Pinpoint the cell where the given text exists, returning its (X, Y) midpoint coordinate. 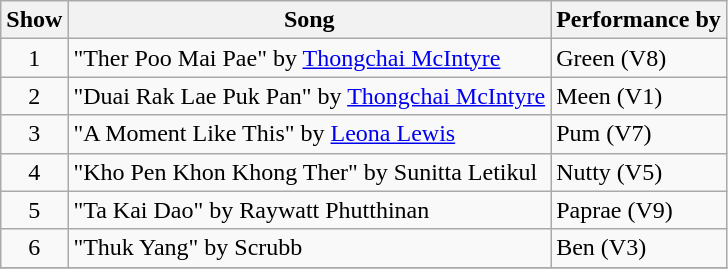
Song (310, 20)
5 (34, 210)
"Duai Rak Lae Puk Pan" by Thongchai McIntyre (310, 96)
"Thuk Yang" by Scrubb (310, 248)
Ben (V3) (639, 248)
Show (34, 20)
"A Moment Like This" by Leona Lewis (310, 134)
Meen (V1) (639, 96)
4 (34, 172)
Pum (V7) (639, 134)
3 (34, 134)
6 (34, 248)
1 (34, 58)
2 (34, 96)
Paprae (V9) (639, 210)
Performance by (639, 20)
Nutty (V5) (639, 172)
"Ther Poo Mai Pae" by Thongchai McIntyre (310, 58)
"Kho Pen Khon Khong Ther" by Sunitta Letikul (310, 172)
Green (V8) (639, 58)
"Ta Kai Dao" by Raywatt Phutthinan (310, 210)
